Locate the cell with the specified text and output its [X, Y] center coordinate. 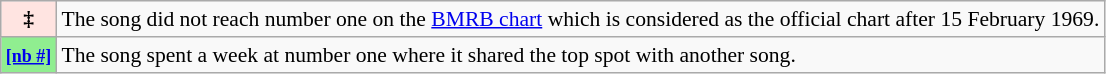
[nb #] [29, 55]
The song did not reach number one on the BMRB chart which is considered as the official chart after 15 February 1969. [580, 19]
‡ [29, 19]
The song spent a week at number one where it shared the top spot with another song. [580, 55]
